From the cell containing the given text, extract its center point as (X, Y) coordinate. 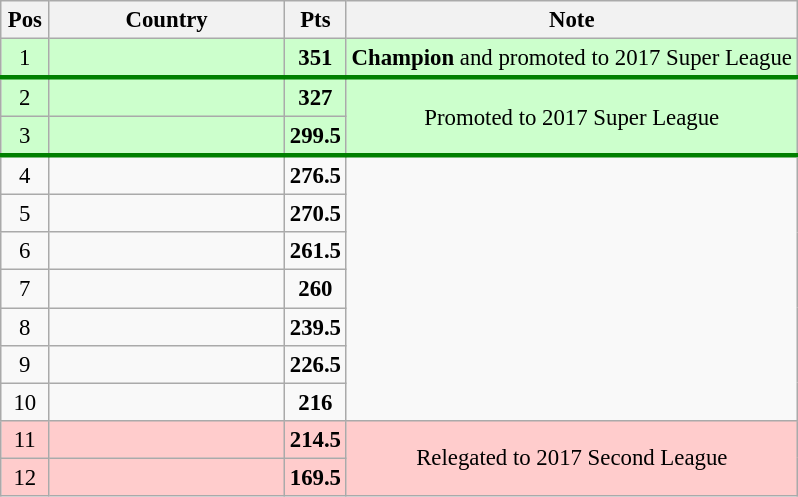
8 (25, 327)
214.5 (315, 439)
5 (25, 214)
299.5 (315, 136)
270.5 (315, 214)
351 (315, 58)
4 (25, 176)
9 (25, 364)
12 (25, 477)
3 (25, 136)
10 (25, 402)
1 (25, 58)
Promoted to 2017 Super League (572, 117)
226.5 (315, 364)
260 (315, 289)
Country (167, 20)
7 (25, 289)
Champion and promoted to 2017 Super League (572, 58)
216 (315, 402)
239.5 (315, 327)
276.5 (315, 176)
327 (315, 98)
11 (25, 439)
Pts (315, 20)
261.5 (315, 251)
Relegated to 2017 Second League (572, 458)
Note (572, 20)
2 (25, 98)
Pos (25, 20)
169.5 (315, 477)
6 (25, 251)
